Output the [x, y] coordinate of the center of the cell containing the given text.  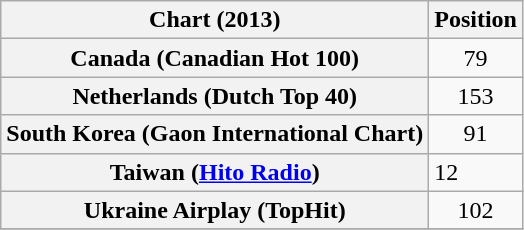
Taiwan (Hito Radio) [215, 172]
79 [476, 58]
Chart (2013) [215, 20]
Ukraine Airplay (TopHit) [215, 210]
Position [476, 20]
12 [476, 172]
Netherlands (Dutch Top 40) [215, 96]
Canada (Canadian Hot 100) [215, 58]
153 [476, 96]
91 [476, 134]
South Korea (Gaon International Chart) [215, 134]
102 [476, 210]
